Return (X, Y) of the center of cell containing provided text 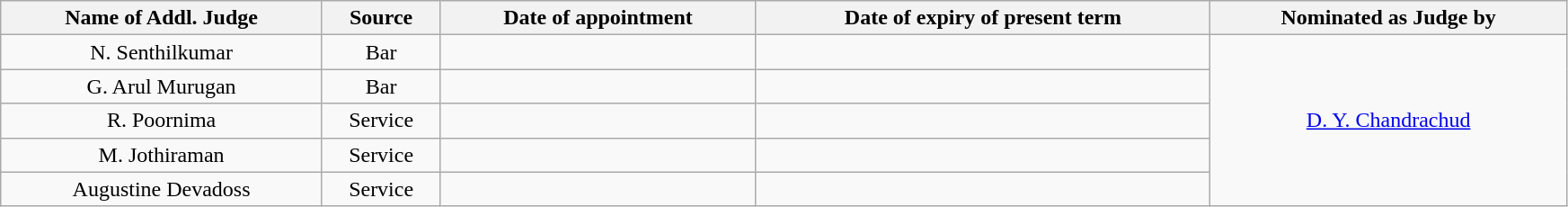
M. Jothiraman (162, 155)
Date of appointment (598, 18)
D. Y. Chandrachud (1389, 121)
Name of Addl. Judge (162, 18)
Nominated as Judge by (1389, 18)
Source (381, 18)
Date of expiry of present term (983, 18)
N. Senthilkumar (162, 52)
Augustine Devadoss (162, 189)
R. Poornima (162, 121)
G. Arul Murugan (162, 86)
